Capture the cell that displays the provided text and extract its [X, Y] central coordinate. 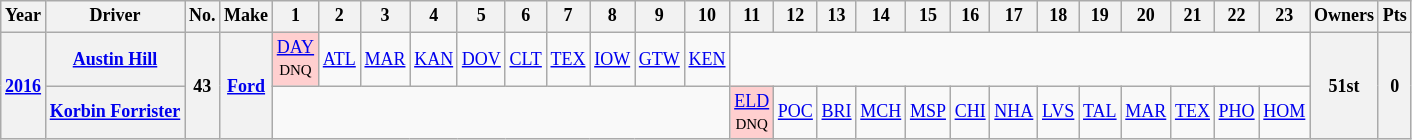
8 [612, 16]
CLT [526, 59]
BRI [836, 113]
15 [928, 16]
20 [1146, 16]
22 [1236, 16]
Make [246, 16]
51st [1344, 86]
9 [659, 16]
POC [796, 113]
MCH [881, 113]
Ford [246, 86]
Korbin Forrister [114, 113]
DAYDNQ [295, 59]
KEN [707, 59]
23 [1284, 16]
12 [796, 16]
18 [1058, 16]
2 [339, 16]
7 [568, 16]
IOW [612, 59]
LVS [1058, 113]
3 [385, 16]
5 [481, 16]
No. [202, 16]
NHA [1014, 113]
11 [752, 16]
16 [970, 16]
Owners [1344, 16]
14 [881, 16]
DOV [481, 59]
ELDDNQ [752, 113]
0 [1394, 86]
Year [24, 16]
2016 [24, 86]
17 [1014, 16]
Driver [114, 16]
GTW [659, 59]
Austin Hill [114, 59]
CHI [970, 113]
10 [707, 16]
21 [1193, 16]
19 [1100, 16]
MSP [928, 113]
Pts [1394, 16]
1 [295, 16]
PHO [1236, 113]
KAN [434, 59]
4 [434, 16]
43 [202, 86]
6 [526, 16]
HOM [1284, 113]
TAL [1100, 113]
13 [836, 16]
ATL [339, 59]
